Determine the [x, y] coordinate at the center of the cell enclosing the given text.  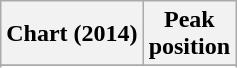
Peakposition [189, 34]
Chart (2014) [72, 34]
